Output the (x, y) coordinate of the center of the cell containing the given text.  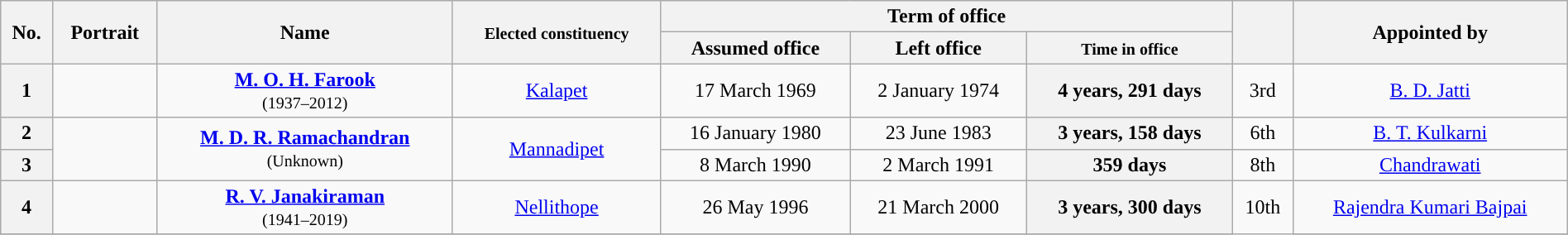
Appointed by (1430, 32)
No. (26, 32)
Name (304, 32)
359 days (1130, 165)
Chandrawati (1430, 165)
R. V. Janakiraman(1941–2019) (304, 207)
3 years, 300 days (1130, 207)
17 March 1969 (756, 91)
21 March 2000 (938, 207)
10th (1264, 207)
8th (1264, 165)
23 June 1983 (938, 133)
2 January 1974 (938, 91)
Elected constituency (556, 32)
B. T. Kulkarni (1430, 133)
Nellithope (556, 207)
B. D. Jatti (1430, 91)
6th (1264, 133)
Mannadipet (556, 149)
8 March 1990 (756, 165)
4 years, 291 days (1130, 91)
3rd (1264, 91)
2 March 1991 (938, 165)
26 May 1996 (756, 207)
Kalapet (556, 91)
4 (26, 207)
Left office (938, 48)
Rajendra Kumari Bajpai (1430, 207)
2 (26, 133)
Portrait (104, 32)
M. D. R. Ramachandran(Unknown) (304, 149)
3 years, 158 days (1130, 133)
3 (26, 165)
16 January 1980 (756, 133)
M. O. H. Farook(1937–2012) (304, 91)
Time in office (1130, 48)
1 (26, 91)
Assumed office (756, 48)
Term of office (947, 17)
